Pinpoint the cell where the given text exists, returning its [X, Y] midpoint coordinate. 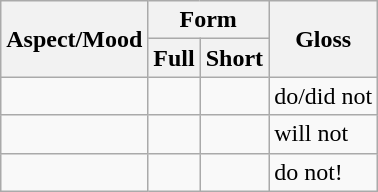
do/did not [324, 96]
Form [208, 20]
Aspect/Mood [74, 39]
Full [174, 58]
will not [324, 134]
Short [234, 58]
do not! [324, 172]
Gloss [324, 39]
